Find where the given text appears and provide that cell's center as [x, y] coordinate. 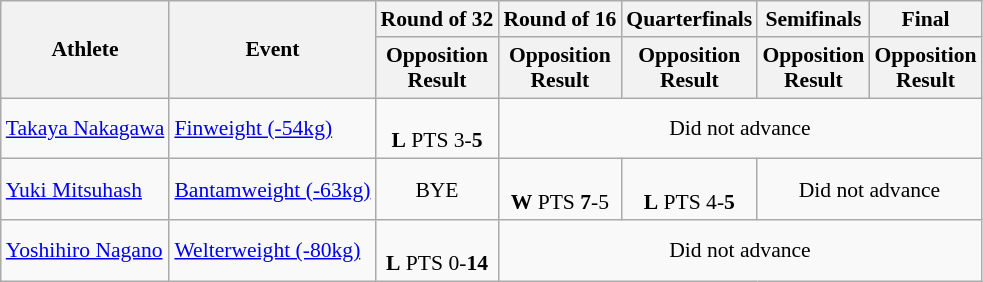
Yoshihiro Nagano [86, 250]
L PTS 3-5 [438, 128]
Round of 16 [560, 19]
Takaya Nakagawa [86, 128]
Quarterfinals [689, 19]
L PTS 0-14 [438, 250]
Round of 32 [438, 19]
W PTS 7-5 [560, 190]
BYE [438, 190]
Semifinals [813, 19]
Yuki Mitsuhash [86, 190]
Welterweight (-80kg) [272, 250]
Final [925, 19]
L PTS 4-5 [689, 190]
Bantamweight (-63kg) [272, 190]
Finweight (-54kg) [272, 128]
Athlete [86, 50]
Event [272, 50]
